Capture the cell that displays the provided text and extract its (x, y) central coordinate. 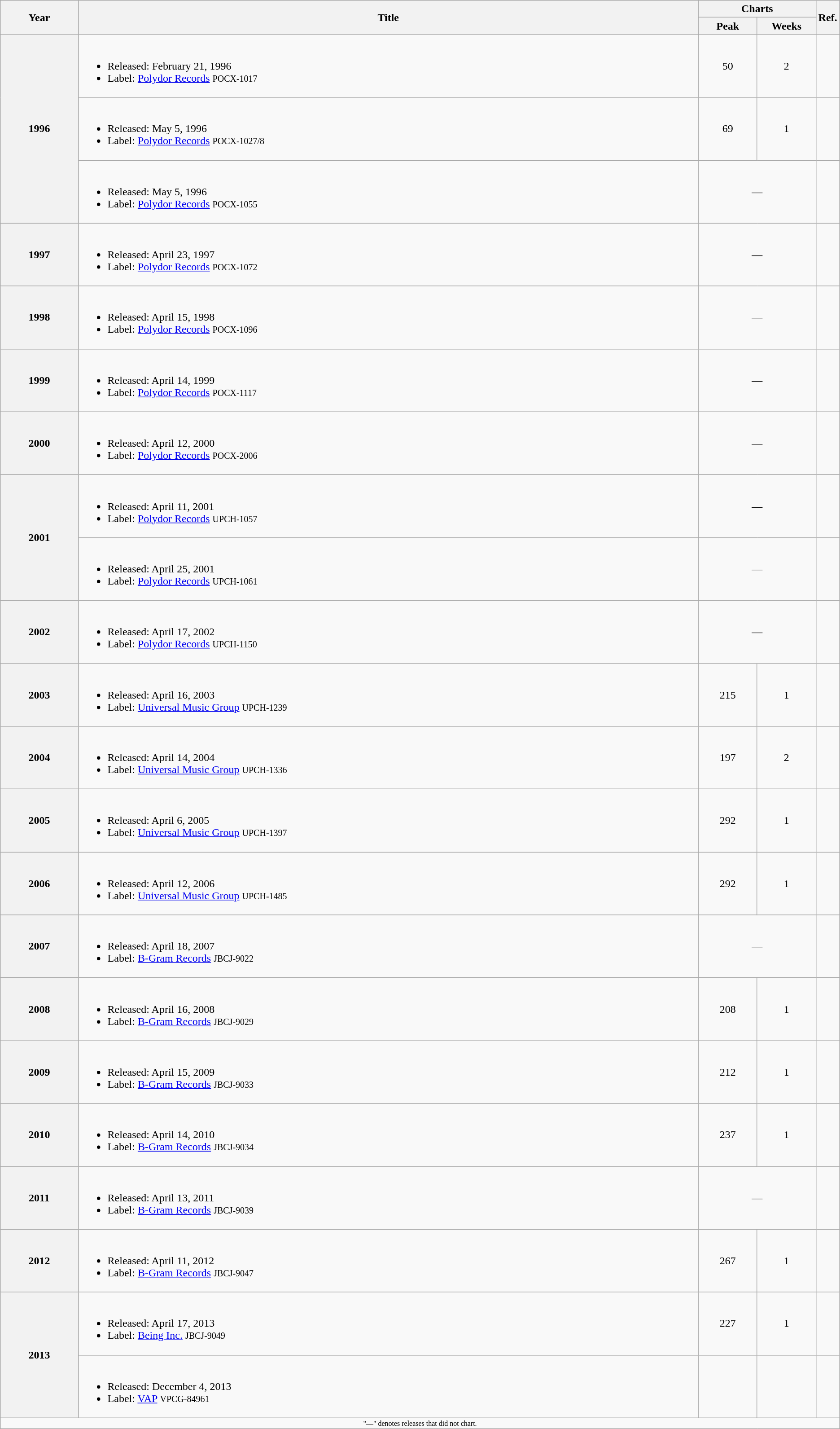
237 (728, 1135)
Released: May 5, 1996Label: Polydor Records POCX-1027/8 (388, 129)
Title (388, 18)
Released: April 13, 2011Label: B-Gram Records JBCJ-9039 (388, 1198)
Released: April 17, 2002Label: Polydor Records UPCH-1150 (388, 632)
Released: April 15, 1998Label: Polydor Records POCX-1096 (388, 317)
227 (728, 1323)
2005 (39, 821)
Released: April 18, 2007Label: B-Gram Records JBCJ-9022 (388, 946)
1999 (39, 380)
Charts (757, 9)
2013 (39, 1355)
Released: April 14, 1999Label: Polydor Records POCX-1117 (388, 380)
1998 (39, 317)
Released: February 21, 1996Label: Polydor Records POCX-1017 (388, 66)
Released: April 11, 2012Label: B-Gram Records JBCJ-9047 (388, 1261)
"—" denotes releases that did not chart. (420, 1423)
208 (728, 1009)
215 (728, 695)
2006 (39, 884)
Released: April 17, 2013Label: Being Inc. JBCJ-9049 (388, 1323)
2010 (39, 1135)
50 (728, 66)
1997 (39, 255)
212 (728, 1072)
Released: April 16, 2003Label: Universal Music Group UPCH-1239 (388, 695)
Released: April 25, 2001Label: Polydor Records UPCH-1061 (388, 569)
2001 (39, 537)
Released: April 15, 2009Label: B-Gram Records JBCJ-9033 (388, 1072)
Released: May 5, 1996Label: Polydor Records POCX-1055 (388, 192)
Released: April 23, 1997Label: Polydor Records POCX-1072 (388, 255)
2011 (39, 1198)
2008 (39, 1009)
2012 (39, 1261)
2009 (39, 1072)
Peak (728, 26)
2003 (39, 695)
Released: December 4, 2013Label: VAP VPCG-84961 (388, 1386)
Released: April 14, 2004Label: Universal Music Group UPCH-1336 (388, 758)
2000 (39, 443)
2004 (39, 758)
Released: April 11, 2001Label: Polydor Records UPCH-1057 (388, 506)
2007 (39, 946)
Released: April 6, 2005Label: Universal Music Group UPCH-1397 (388, 821)
Ref. (827, 18)
Released: April 14, 2010Label: B-Gram Records JBCJ-9034 (388, 1135)
Year (39, 18)
197 (728, 758)
69 (728, 129)
Released: April 12, 2006Label: Universal Music Group UPCH-1485 (388, 884)
267 (728, 1261)
1996 (39, 129)
Released: April 16, 2008Label: B-Gram Records JBCJ-9029 (388, 1009)
Weeks (786, 26)
2002 (39, 632)
Released: April 12, 2000Label: Polydor Records POCX-2006 (388, 443)
